Locate the cell with the specified text and output its [X, Y] center coordinate. 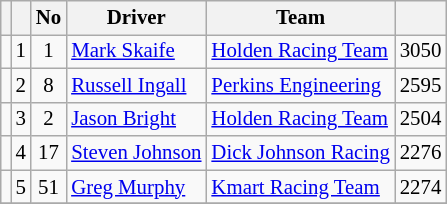
Mark Skaife [136, 51]
2276 [421, 153]
17 [48, 153]
51 [48, 187]
Dick Johnson Racing [300, 153]
No [48, 18]
2595 [421, 85]
3 [21, 119]
Russell Ingall [136, 85]
3050 [421, 51]
5 [21, 187]
Steven Johnson [136, 153]
Greg Murphy [136, 187]
Perkins Engineering [300, 85]
2274 [421, 187]
Jason Bright [136, 119]
Team [300, 18]
4 [21, 153]
Driver [136, 18]
2504 [421, 119]
Kmart Racing Team [300, 187]
8 [48, 85]
